Identify which cell holds the provided text, then report its (X, Y) central coordinate. 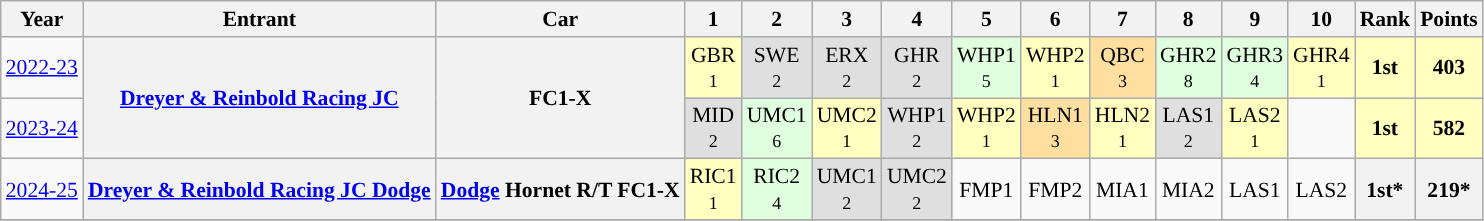
SWE2 (777, 68)
2 (777, 19)
219* (1449, 190)
GHR41 (1322, 68)
4 (917, 19)
GHR34 (1256, 68)
FC1-X (560, 98)
QBC3 (1122, 68)
WHP15 (986, 68)
HLN13 (1056, 128)
1st* (1386, 190)
1 (714, 19)
2022-23 (42, 68)
Points (1449, 19)
RIC11 (714, 190)
2024-25 (42, 190)
3 (847, 19)
LAS1 (1256, 190)
UMC21 (847, 128)
Dodge Hornet R/T FC1-X (560, 190)
FMP1 (986, 190)
GHR28 (1188, 68)
LAS21 (1256, 128)
9 (1256, 19)
MIA2 (1188, 190)
LAS12 (1188, 128)
Car (560, 19)
2023-24 (42, 128)
6 (1056, 19)
UMC16 (777, 128)
MIA1 (1122, 190)
7 (1122, 19)
Rank (1386, 19)
GHR2 (917, 68)
GBR1 (714, 68)
8 (1188, 19)
UMC22 (917, 190)
Entrant (260, 19)
403 (1449, 68)
RIC24 (777, 190)
MID2 (714, 128)
FMP2 (1056, 190)
Year (42, 19)
Dreyer & Reinbold Racing JC Dodge (260, 190)
582 (1449, 128)
5 (986, 19)
HLN21 (1122, 128)
ERX2 (847, 68)
Dreyer & Reinbold Racing JC (260, 98)
LAS2 (1322, 190)
10 (1322, 19)
WHP12 (917, 128)
UMC12 (847, 190)
